Return [x, y] of the center of cell containing provided text 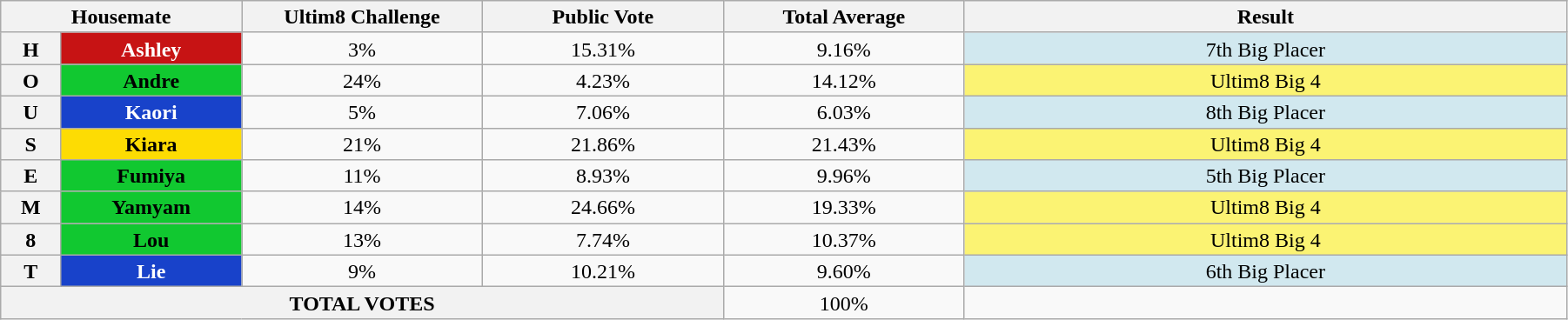
24% [362, 80]
8th Big Placer [1265, 111]
100% [844, 303]
4.23% [602, 80]
21.43% [844, 144]
5th Big Placer [1265, 176]
7th Big Placer [1265, 49]
T [31, 271]
10.37% [844, 240]
O [31, 80]
U [31, 111]
9.16% [844, 49]
9% [362, 271]
M [31, 207]
6.03% [844, 111]
5% [362, 111]
Total Average [844, 17]
Result [1265, 17]
14% [362, 207]
11% [362, 176]
Kiara [151, 144]
15.31% [602, 49]
9.96% [844, 176]
21.86% [602, 144]
8 [31, 240]
Lou [151, 240]
9.60% [844, 271]
Lie [151, 271]
H [31, 49]
24.66% [602, 207]
Andre [151, 80]
19.33% [844, 207]
E [31, 176]
10.21% [602, 271]
8.93% [602, 176]
TOTAL VOTES [362, 303]
3% [362, 49]
Public Vote [602, 17]
7.74% [602, 240]
14.12% [844, 80]
S [31, 144]
21% [362, 144]
13% [362, 240]
Housemate [122, 17]
Fumiya [151, 176]
Ultim8 Challenge [362, 17]
Ashley [151, 49]
Yamyam [151, 207]
7.06% [602, 111]
Kaori [151, 111]
6th Big Placer [1265, 271]
